Provide the (x, y) coordinate of the cell's center where the given text is located.  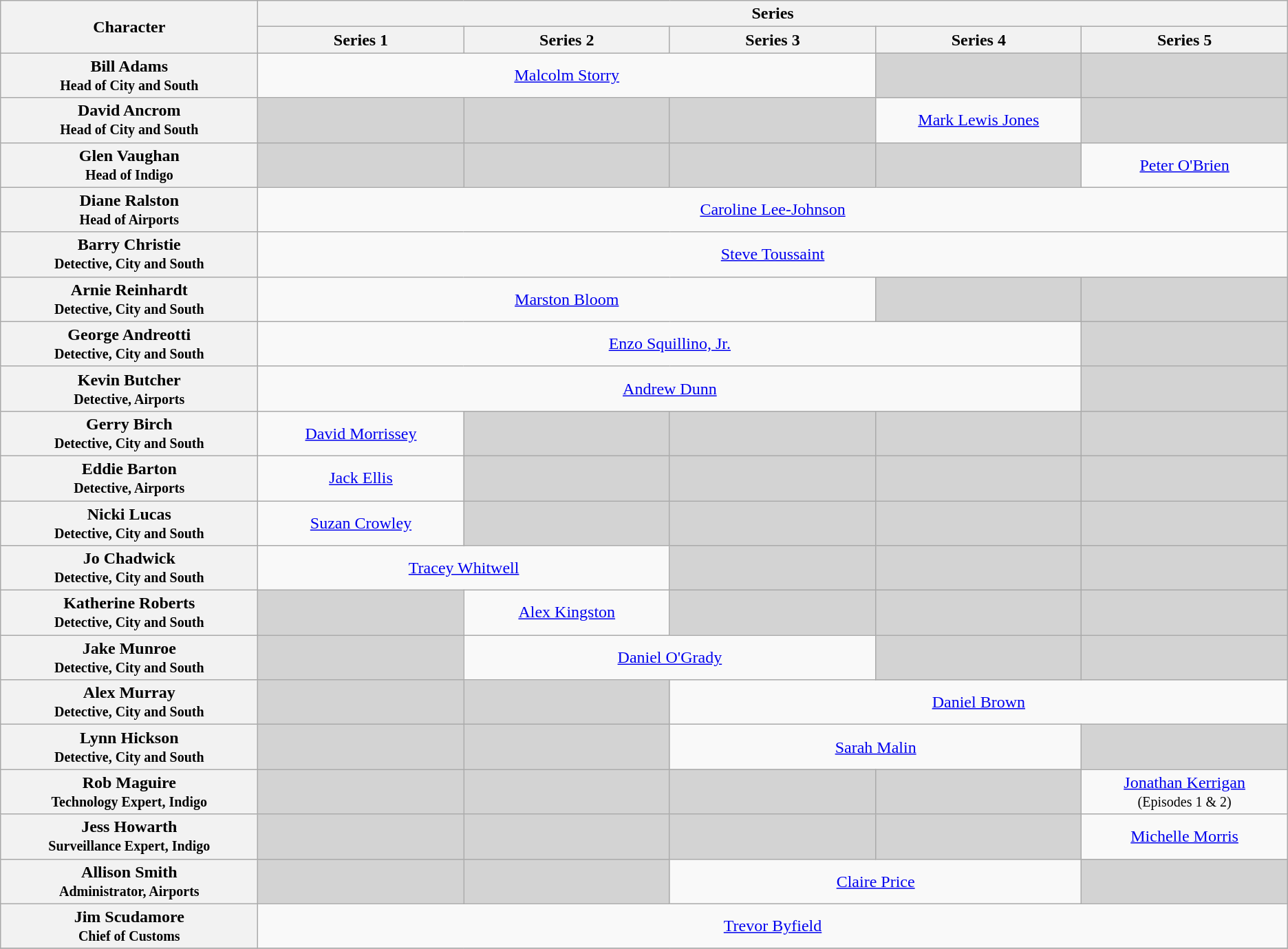
Eddie Barton Detective, Airports (129, 478)
Diane RalstonHead of Airports (129, 209)
Series 3 (772, 40)
Daniel Brown (978, 702)
Kevin Butcher Detective, Airports (129, 388)
Andrew Dunn (670, 388)
Rob Maguire Technology Expert, Indigo (129, 791)
Caroline Lee-Johnson (773, 209)
Sarah Malin (875, 747)
Malcolm Storry (567, 76)
David AncromHead of City and South (129, 120)
Character (129, 27)
Steve Toussaint (773, 255)
Marston Bloom (567, 299)
Gerry Birch Detective, City and South (129, 434)
Jo Chadwick Detective, City and South (129, 568)
Alex Murray Detective, City and South (129, 702)
Lynn Hickson Detective, City and South (129, 747)
Peter O'Brien (1185, 165)
Katherine Roberts Detective, City and South (129, 612)
Arnie Reinhardt Detective, City and South (129, 299)
Claire Price (875, 881)
Jim Scudamore Chief of Customs (129, 926)
Trevor Byfield (773, 926)
Tracey Whitwell (464, 568)
Suzan Crowley (361, 523)
Series (773, 14)
Enzo Squillino, Jr. (670, 344)
Series 2 (567, 40)
Series 1 (361, 40)
Series 5 (1185, 40)
Daniel O'Grady (670, 658)
Allison Smith Administrator, Airports (129, 881)
Barry Christie Detective, City and South (129, 255)
Glen VaughanHead of Indigo (129, 165)
Jess Howarth Surveillance Expert, Indigo (129, 837)
George Andreotti Detective, City and South (129, 344)
Jack Ellis (361, 478)
Series 4 (978, 40)
Michelle Morris (1185, 837)
Alex Kingston (567, 612)
Nicki Lucas Detective, City and South (129, 523)
Jonathan Kerrigan(Episodes 1 & 2) (1185, 791)
Bill AdamsHead of City and South (129, 76)
Jake Munroe Detective, City and South (129, 658)
Mark Lewis Jones (978, 120)
David Morrissey (361, 434)
